Scan for the cell matching the given text and deliver its (X, Y) coordinate at center. 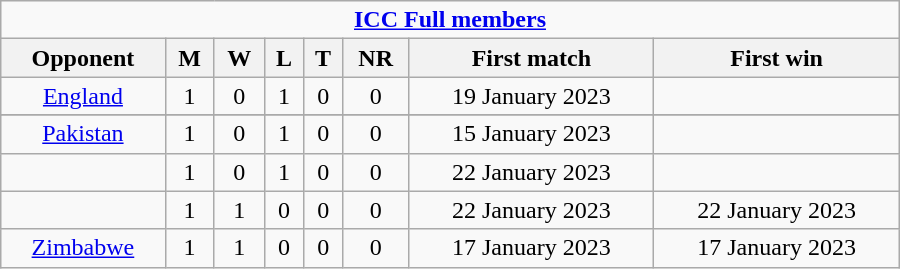
15 January 2023 (532, 134)
First match (532, 58)
ICC Full members (450, 20)
Pakistan (83, 134)
19 January 2023 (532, 96)
T (324, 58)
Zimbabwe (83, 248)
NR (376, 58)
L (284, 58)
Opponent (83, 58)
England (83, 96)
M (190, 58)
W (240, 58)
First win (776, 58)
